Return the (X, Y) coordinate for the center point of the cell that contains the specified text.  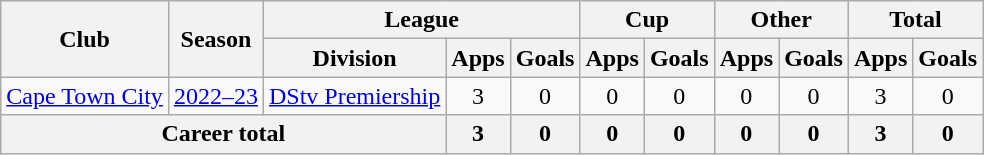
Other (781, 20)
2022–23 (216, 96)
Season (216, 39)
Total (915, 20)
DStv Premiership (354, 96)
Cup (647, 20)
Cape Town City (85, 96)
Division (354, 58)
League (422, 20)
Career total (224, 134)
Club (85, 39)
